Scan for the cell matching the given text and deliver its (x, y) coordinate at center. 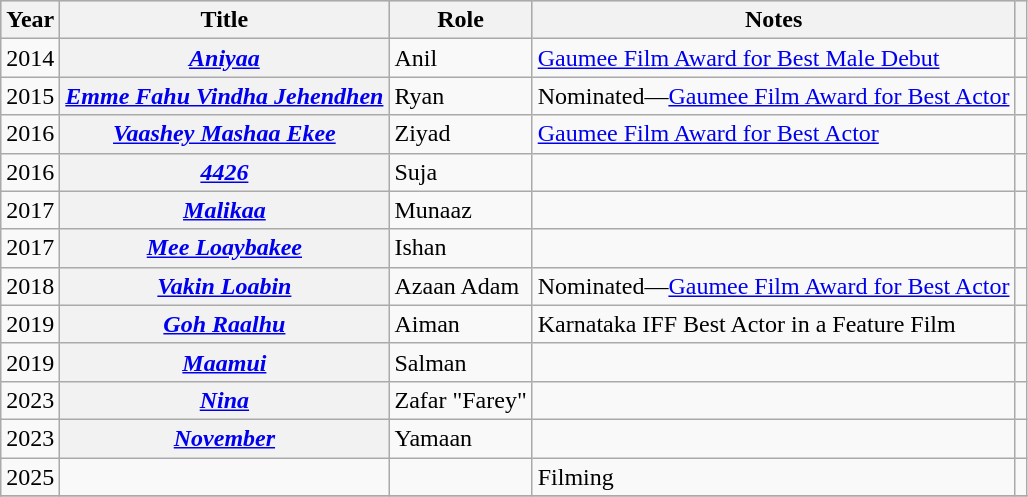
Mee Loaybakee (224, 248)
Vakin Loabin (224, 286)
Aniyaa (224, 58)
November (224, 438)
Azaan Adam (460, 286)
Title (224, 20)
Suja (460, 172)
2025 (30, 477)
2018 (30, 286)
Maamui (224, 362)
Nina (224, 400)
Karnataka IFF Best Actor in a Feature Film (774, 324)
Munaaz (460, 210)
Year (30, 20)
Emme Fahu Vindha Jehendhen (224, 96)
Vaashey Mashaa Ekee (224, 134)
Yamaan (460, 438)
2014 (30, 58)
Gaumee Film Award for Best Male Debut (774, 58)
Salman (460, 362)
Aiman (460, 324)
Notes (774, 20)
Ishan (460, 248)
Gaumee Film Award for Best Actor (774, 134)
Zafar "Farey" (460, 400)
Malikaa (224, 210)
Anil (460, 58)
2015 (30, 96)
Ziyad (460, 134)
Goh Raalhu (224, 324)
Role (460, 20)
Filming (774, 477)
4426 (224, 172)
Ryan (460, 96)
